Capture the cell that displays the provided text and extract its (x, y) central coordinate. 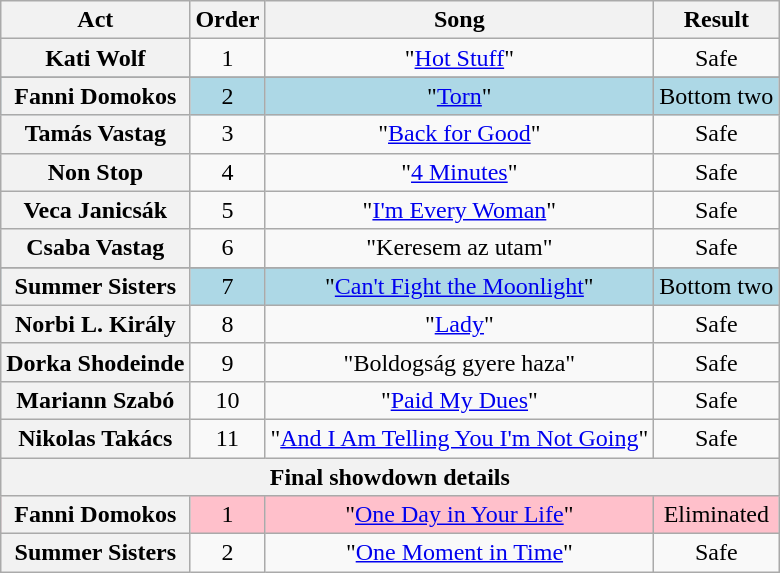
8 (228, 324)
11 (228, 438)
Norbi L. Király (96, 324)
"Torn" (460, 96)
"Hot Stuff" (460, 58)
Kati Wolf (96, 58)
"Back for Good" (460, 134)
Csaba Vastag (96, 248)
"4 Minutes" (460, 172)
Order (228, 20)
Song (460, 20)
7 (228, 286)
"Boldogság gyere haza" (460, 362)
Tamás Vastag (96, 134)
Eliminated (716, 515)
Mariann Szabó (96, 400)
Act (96, 20)
Dorka Shodeinde (96, 362)
"Keresem az utam" (460, 248)
5 (228, 210)
"Can't Fight the Moonlight" (460, 286)
Veca Janicsák (96, 210)
9 (228, 362)
"Lady" (460, 324)
4 (228, 172)
Nikolas Takács (96, 438)
10 (228, 400)
"Paid My Dues" (460, 400)
Result (716, 20)
"One Moment in Time" (460, 553)
"One Day in Your Life" (460, 515)
"I'm Every Woman" (460, 210)
3 (228, 134)
6 (228, 248)
"And I Am Telling You I'm Not Going" (460, 438)
Final showdown details (390, 477)
Non Stop (96, 172)
